Search for the cell housing the specified text and yield its (X, Y) center coordinate. 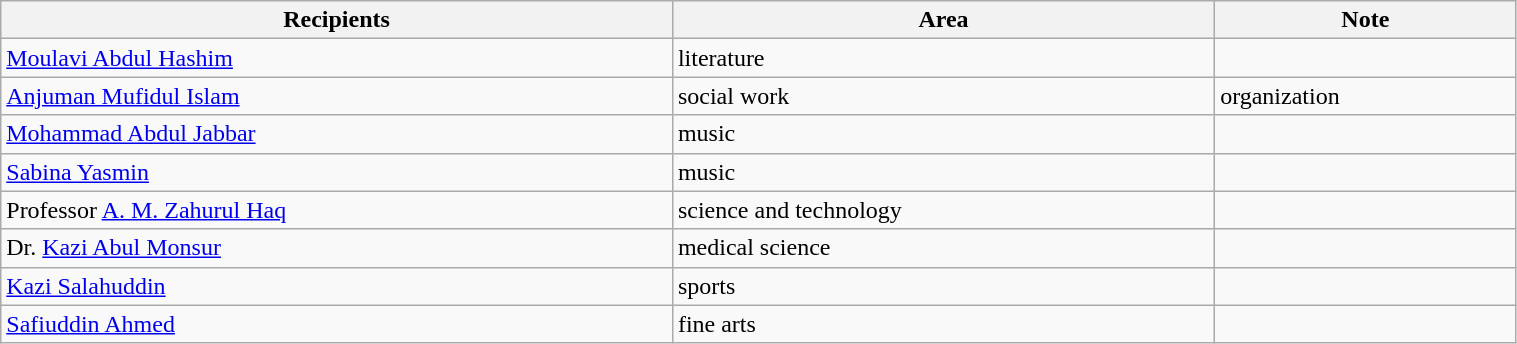
Kazi Salahuddin (337, 286)
Anjuman Mufidul Islam (337, 96)
sports (943, 286)
fine arts (943, 324)
medical science (943, 248)
Mohammad Abdul Jabbar (337, 134)
Professor A. M. Zahurul Haq (337, 210)
organization (1366, 96)
science and technology (943, 210)
Safiuddin Ahmed (337, 324)
Sabina Yasmin (337, 172)
literature (943, 58)
Recipients (337, 20)
Area (943, 20)
Moulavi Abdul Hashim (337, 58)
social work (943, 96)
Dr. Kazi Abul Monsur (337, 248)
Note (1366, 20)
